Identify which cell holds the provided text, then report its (x, y) central coordinate. 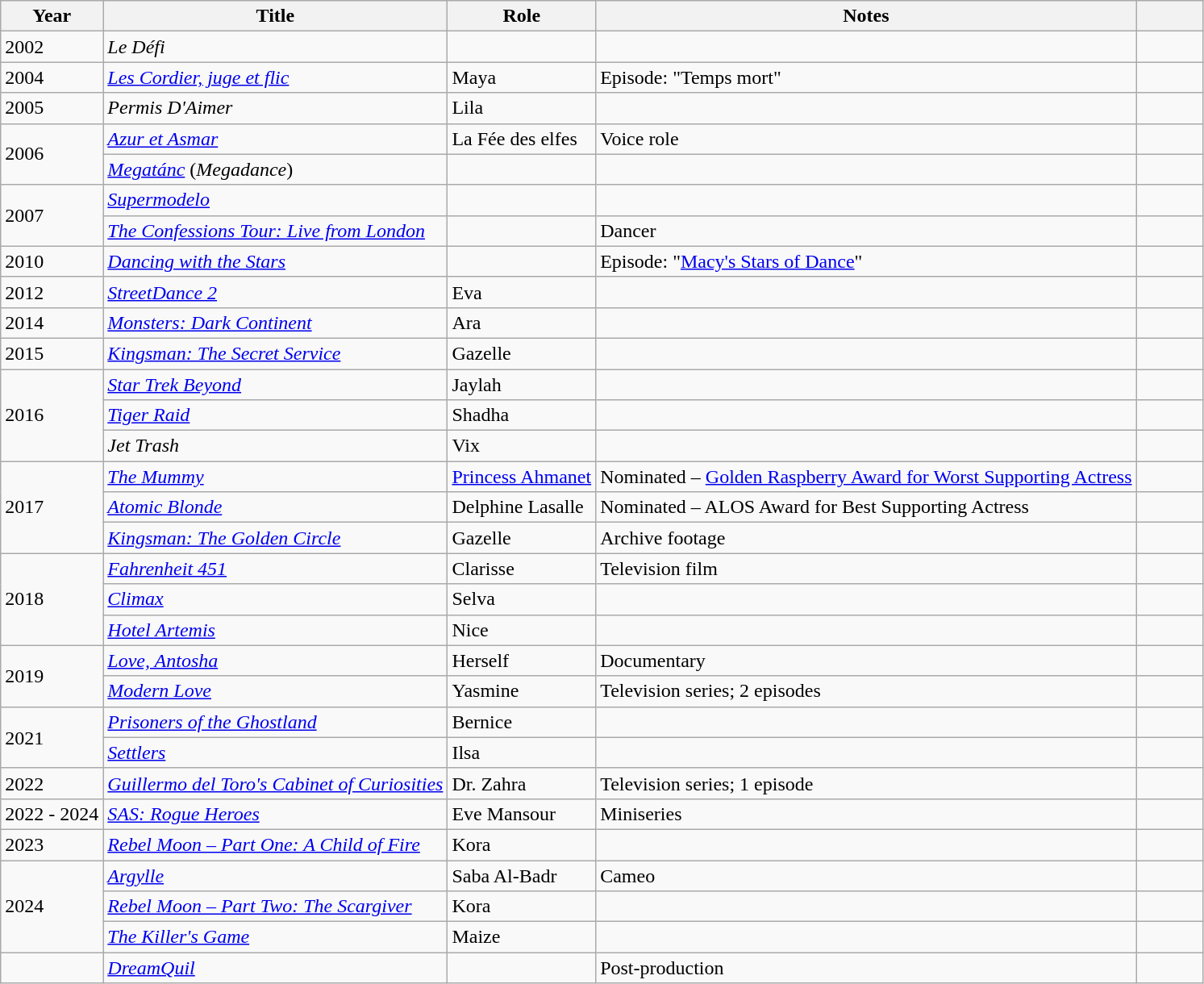
2010 (52, 261)
Princess Ahmanet (522, 477)
Ilsa (522, 753)
Television film (866, 569)
Dancer (866, 231)
Post-production (866, 968)
2017 (52, 507)
2018 (52, 599)
Maya (522, 77)
2002 (52, 47)
Lila (522, 108)
2005 (52, 108)
Shadha (522, 415)
Vix (522, 446)
Modern Love (276, 691)
Prisoners of the Ghostland (276, 722)
Television series; 2 episodes (866, 691)
Azur et Asmar (276, 139)
Kingsman: The Secret Service (276, 353)
Episode: "Temps mort" (866, 77)
Delphine Lasalle (522, 507)
2006 (52, 154)
Nominated – Golden Raspberry Award for Worst Supporting Actress (866, 477)
2012 (52, 292)
Notes (866, 16)
Dancing with the Stars (276, 261)
Maize (522, 937)
Role (522, 16)
Eve Mansour (522, 814)
The Mummy (276, 477)
Voice role (866, 139)
Fahrenheit 451 (276, 569)
Television series; 1 episode (866, 783)
Rebel Moon – Part One: A Child of Fire (276, 844)
Nice (522, 630)
Year (52, 16)
Yasmine (522, 691)
Clarisse (522, 569)
Selva (522, 599)
2007 (52, 215)
StreetDance 2 (276, 292)
Kingsman: The Golden Circle (276, 538)
Climax (276, 599)
2015 (52, 353)
Archive footage (866, 538)
Tiger Raid (276, 415)
Les Cordier, juge et flic (276, 77)
Saba Al-Badr (522, 875)
Rebel Moon – Part Two: The Scargiver (276, 907)
Supermodelo (276, 200)
2016 (52, 415)
Herself (522, 661)
Settlers (276, 753)
Cameo (866, 875)
Atomic Blonde (276, 507)
Jet Trash (276, 446)
DreamQuil (276, 968)
Eva (522, 292)
SAS: Rogue Heroes (276, 814)
Dr. Zahra (522, 783)
Nominated – ALOS Award for Best Supporting Actress (866, 507)
The Killer's Game (276, 937)
Jaylah (522, 385)
2022 - 2024 (52, 814)
Permis D'Aimer (276, 108)
Star Trek Beyond (276, 385)
2023 (52, 844)
2019 (52, 676)
Documentary (866, 661)
2004 (52, 77)
Love, Antosha (276, 661)
2021 (52, 737)
Monsters: Dark Continent (276, 323)
2024 (52, 906)
Le Défi (276, 47)
La Fée des elfes (522, 139)
2014 (52, 323)
Hotel Artemis (276, 630)
Ara (522, 323)
Title (276, 16)
Miniseries (866, 814)
2022 (52, 783)
Bernice (522, 722)
Argylle (276, 875)
Megatánc (Megadance) (276, 169)
The Confessions Tour: Live from London (276, 231)
Episode: "Macy's Stars of Dance" (866, 261)
Guillermo del Toro's Cabinet of Curiosities (276, 783)
